Locate the cell with the specified text and output its (X, Y) center coordinate. 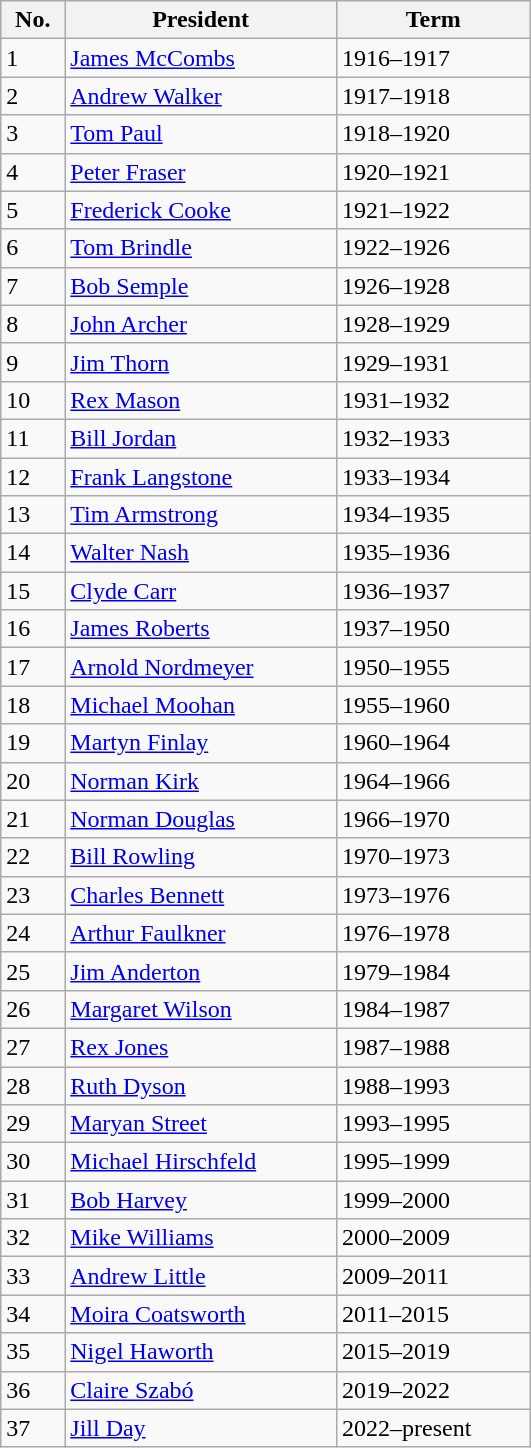
Arthur Faulkner (201, 933)
36 (33, 1390)
President (201, 20)
1950–1955 (433, 667)
12 (33, 477)
28 (33, 1085)
Walter Nash (201, 553)
1928–1929 (433, 324)
Bill Jordan (201, 438)
1932–1933 (433, 438)
5 (33, 210)
6 (33, 248)
24 (33, 933)
Clyde Carr (201, 591)
Frederick Cooke (201, 210)
4 (33, 172)
Mike Williams (201, 1238)
15 (33, 591)
25 (33, 971)
1987–1988 (433, 1047)
1966–1970 (433, 819)
3 (33, 134)
Arnold Nordmeyer (201, 667)
2019–2022 (433, 1390)
1988–1993 (433, 1085)
James McCombs (201, 58)
1933–1934 (433, 477)
1960–1964 (433, 743)
9 (33, 362)
2011–2015 (433, 1314)
Peter Fraser (201, 172)
18 (33, 705)
2009–2011 (433, 1276)
10 (33, 400)
2015–2019 (433, 1352)
1934–1935 (433, 515)
Michael Hirschfeld (201, 1162)
1918–1920 (433, 134)
Tom Brindle (201, 248)
Moira Coatsworth (201, 1314)
1964–1966 (433, 781)
1984–1987 (433, 1009)
Jill Day (201, 1428)
1955–1960 (433, 705)
Rex Jones (201, 1047)
Ruth Dyson (201, 1085)
Bob Harvey (201, 1200)
1970–1973 (433, 857)
Nigel Haworth (201, 1352)
Norman Kirk (201, 781)
1931–1932 (433, 400)
1926–1928 (433, 286)
1917–1918 (433, 96)
1921–1922 (433, 210)
1936–1937 (433, 591)
29 (33, 1124)
1937–1950 (433, 629)
1922–1926 (433, 248)
Charles Bennett (201, 895)
21 (33, 819)
30 (33, 1162)
2 (33, 96)
Claire Szabó (201, 1390)
1929–1931 (433, 362)
Andrew Little (201, 1276)
No. (33, 20)
Bill Rowling (201, 857)
20 (33, 781)
7 (33, 286)
11 (33, 438)
1935–1936 (433, 553)
Jim Anderton (201, 971)
1976–1978 (433, 933)
17 (33, 667)
1993–1995 (433, 1124)
Term (433, 20)
Tom Paul (201, 134)
Bob Semple (201, 286)
1 (33, 58)
1920–1921 (433, 172)
Michael Moohan (201, 705)
14 (33, 553)
1916–1917 (433, 58)
Frank Langstone (201, 477)
2000–2009 (433, 1238)
Jim Thorn (201, 362)
32 (33, 1238)
31 (33, 1200)
23 (33, 895)
26 (33, 1009)
33 (33, 1276)
22 (33, 857)
1995–1999 (433, 1162)
Martyn Finlay (201, 743)
John Archer (201, 324)
1999–2000 (433, 1200)
Rex Mason (201, 400)
Margaret Wilson (201, 1009)
1973–1976 (433, 895)
35 (33, 1352)
13 (33, 515)
19 (33, 743)
Tim Armstrong (201, 515)
2022–present (433, 1428)
Maryan Street (201, 1124)
Andrew Walker (201, 96)
8 (33, 324)
16 (33, 629)
James Roberts (201, 629)
Norman Douglas (201, 819)
34 (33, 1314)
27 (33, 1047)
37 (33, 1428)
1979–1984 (433, 971)
